Identify which cell holds the provided text, then report its (x, y) central coordinate. 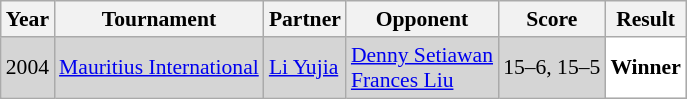
Opponent (422, 19)
Li Yujia (305, 68)
Result (646, 19)
Tournament (159, 19)
15–6, 15–5 (552, 68)
Partner (305, 19)
Denny Setiawan Frances Liu (422, 68)
Year (28, 19)
Winner (646, 68)
Score (552, 19)
2004 (28, 68)
Mauritius International (159, 68)
